Output the [x, y] coordinate of the center of the cell containing the given text.  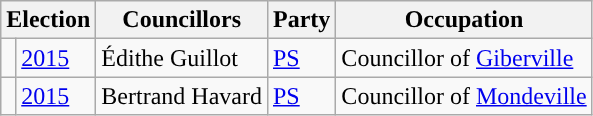
Election [48, 20]
Party [301, 20]
Councillors [182, 20]
Bertrand Havard [182, 96]
Councillor of Giberville [464, 58]
Occupation [464, 20]
Councillor of Mondeville [464, 96]
Édithe Guillot [182, 58]
